Locate the cell with the specified text and output its (X, Y) center coordinate. 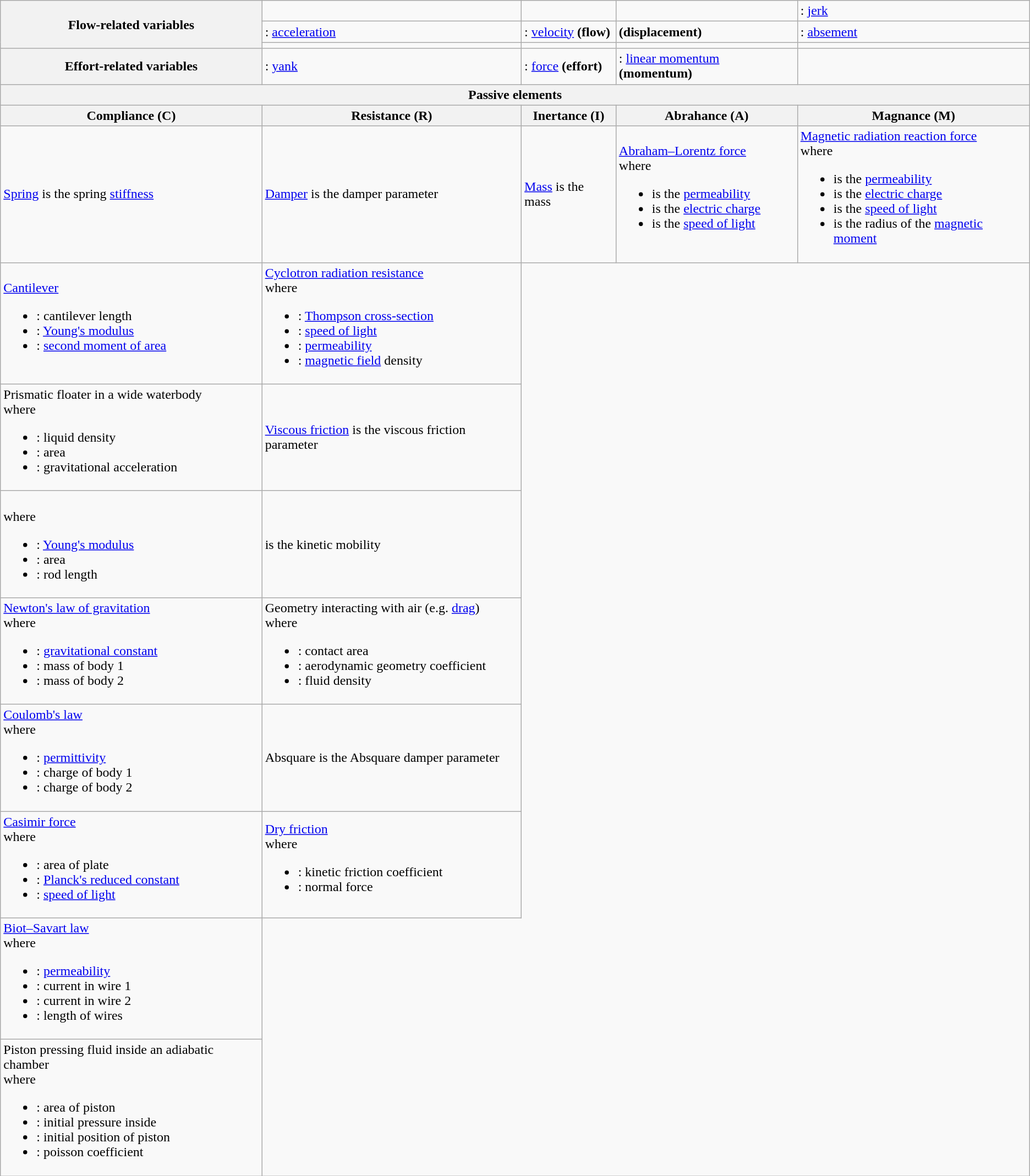
Coulomb's law where: permittivity: charge of body 1: charge of body 2 (131, 757)
Magnetic radiation reaction force where is the permeability is the electric charge is the speed of light is the radius of the magnetic moment (913, 194)
Flow-related variables (131, 24)
Newton's law of gravitation where: gravitational constant: mass of body 1: mass of body 2 (131, 651)
Biot–Savart law where: permeability: current in wire 1: current in wire 2: length of wires (131, 979)
Spring is the spring stiffness (131, 194)
Geometry interacting with air (e.g. drag) where: contact area: aerodynamic geometry coefficient: fluid density (392, 651)
: yank (392, 66)
Prismatic floater in a wide waterbody where: liquid density: area: gravitational acceleration (131, 437)
where: Young's modulus: area: rod length (131, 544)
Cyclotron radiation resistance where: Thompson cross-section: speed of light: permeability: magnetic field density (392, 323)
(displacement) (706, 32)
: absement (913, 32)
Abraham–Lorentz force where is the permeability is the electric charge is the speed of light (706, 194)
Dry friction where: kinetic friction coefficient: normal force (392, 864)
Magnance (M) (913, 116)
is the kinetic mobility (392, 544)
Passive elements (515, 95)
Absquare is the Absquare damper parameter (392, 757)
Inertance (I) (569, 116)
Abrahance (A) (706, 116)
Viscous friction is the viscous friction parameter (392, 437)
: acceleration (392, 32)
Compliance (C) (131, 116)
: linear momentum (momentum) (706, 66)
Resistance (R) (392, 116)
Piston pressing fluid inside an adiabatic chamber where: area of piston: initial pressure inside: initial position of piston: poisson coefficient (131, 1108)
Casimir force where: area of plate: Planck's reduced constant: speed of light (131, 864)
: force (effort) (569, 66)
Cantilever: cantilever length: Young's modulus: second moment of area (131, 323)
Mass is the mass (569, 194)
Effort-related variables (131, 66)
: velocity (flow) (569, 32)
: jerk (913, 11)
Damper is the damper parameter (392, 194)
